Search for the cell housing the specified text and yield its (X, Y) center coordinate. 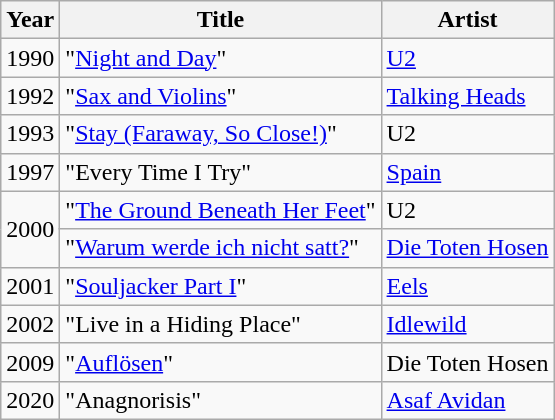
Spain (468, 172)
"Stay (Faraway, So Close!)" (220, 134)
"Every Time I Try" (220, 172)
1992 (30, 96)
Title (220, 20)
"The Ground Beneath Her Feet" (220, 210)
2002 (30, 324)
2009 (30, 362)
Idlewild (468, 324)
Eels (468, 286)
"Anagnorisis" (220, 400)
1993 (30, 134)
2000 (30, 229)
"Live in a Hiding Place" (220, 324)
"Night and Day" (220, 58)
Year (30, 20)
"Souljacker Part I" (220, 286)
1997 (30, 172)
Talking Heads (468, 96)
2001 (30, 286)
Asaf Avidan (468, 400)
"Sax and Violins" (220, 96)
1990 (30, 58)
"Auflösen" (220, 362)
Artist (468, 20)
"Warum werde ich nicht satt?" (220, 248)
2020 (30, 400)
